Return (x, y) of the center of cell containing provided text 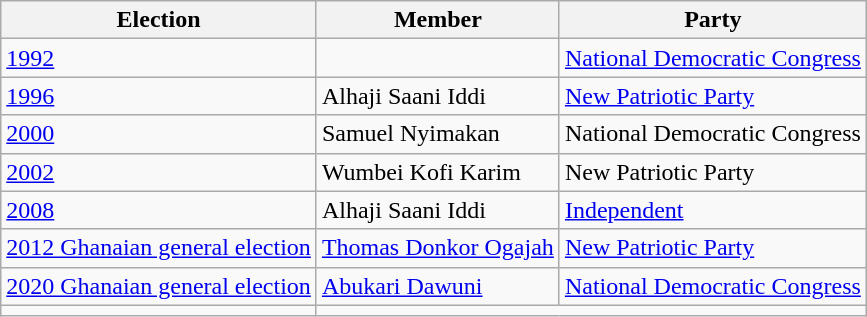
2002 (159, 172)
Abukari Dawuni (438, 286)
2000 (159, 134)
Wumbei Kofi Karim (438, 172)
Independent (712, 210)
2012 Ghanaian general election (159, 248)
Samuel Nyimakan (438, 134)
Thomas Donkor Ogajah (438, 248)
1992 (159, 58)
2020 Ghanaian general election (159, 286)
2008 (159, 210)
1996 (159, 96)
Member (438, 20)
Party (712, 20)
Election (159, 20)
